Pinpoint the cell where the given text exists, returning its [x, y] midpoint coordinate. 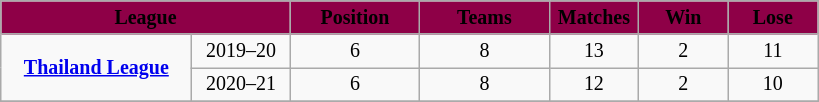
12 [594, 84]
League [146, 18]
2019–20 [241, 52]
2020–21 [241, 84]
10 [772, 84]
11 [772, 52]
Position [354, 18]
13 [594, 52]
Thailand League [96, 68]
Teams [484, 18]
Matches [594, 18]
Lose [772, 18]
Win [684, 18]
